Return (x, y) of the center of cell containing provided text 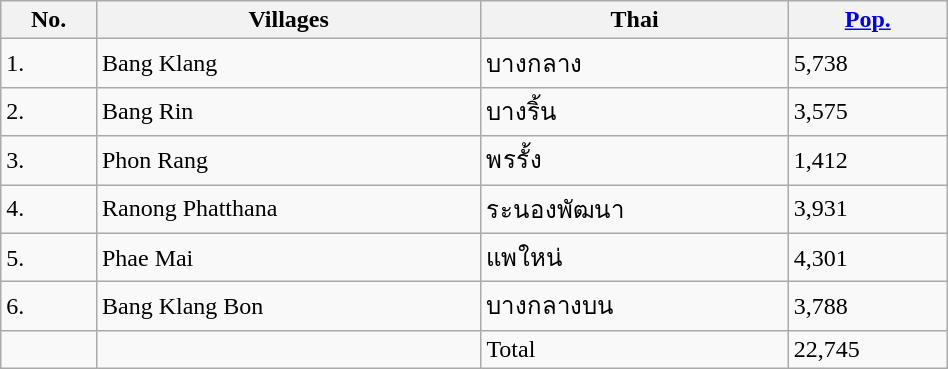
Phon Rang (288, 160)
4,301 (868, 258)
1,412 (868, 160)
3,788 (868, 306)
3,931 (868, 208)
3. (49, 160)
Ranong Phatthana (288, 208)
พรรั้ง (634, 160)
Bang Klang (288, 64)
บางริ้น (634, 112)
ระนองพัฒนา (634, 208)
22,745 (868, 349)
Bang Klang Bon (288, 306)
1. (49, 64)
แพใหน่ (634, 258)
บางกลาง (634, 64)
2. (49, 112)
5,738 (868, 64)
Villages (288, 20)
5. (49, 258)
บางกลางบน (634, 306)
Total (634, 349)
No. (49, 20)
4. (49, 208)
Pop. (868, 20)
Bang Rin (288, 112)
Thai (634, 20)
6. (49, 306)
3,575 (868, 112)
Phae Mai (288, 258)
